Capture the cell that displays the provided text and extract its (X, Y) central coordinate. 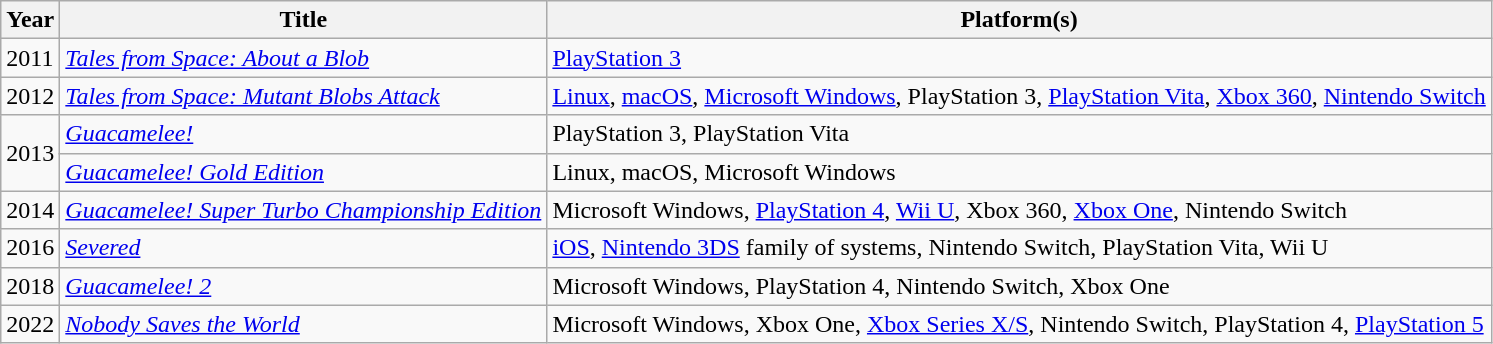
iOS, Nintendo 3DS family of systems, Nintendo Switch, PlayStation Vita, Wii U (1019, 248)
PlayStation 3 (1019, 58)
Guacamelee! (304, 134)
Year (30, 20)
Microsoft Windows, Xbox One, Xbox Series X/S, Nintendo Switch, PlayStation 4, PlayStation 5 (1019, 324)
Tales from Space: About a Blob (304, 58)
Linux, macOS, Microsoft Windows (1019, 172)
Nobody Saves the World (304, 324)
2018 (30, 286)
2012 (30, 96)
Microsoft Windows, PlayStation 4, Nintendo Switch, Xbox One (1019, 286)
Tales from Space: Mutant Blobs Attack (304, 96)
Guacamelee! Super Turbo Championship Edition (304, 210)
Linux, macOS, Microsoft Windows, PlayStation 3, PlayStation Vita, Xbox 360, Nintendo Switch (1019, 96)
Platform(s) (1019, 20)
PlayStation 3, PlayStation Vita (1019, 134)
2022 (30, 324)
2011 (30, 58)
Microsoft Windows, PlayStation 4, Wii U, Xbox 360, Xbox One, Nintendo Switch (1019, 210)
2013 (30, 153)
2016 (30, 248)
Guacamelee! 2 (304, 286)
Title (304, 20)
Guacamelee! Gold Edition (304, 172)
2014 (30, 210)
Severed (304, 248)
